Provide the (x, y) coordinate of the cell's center where the given text is located.  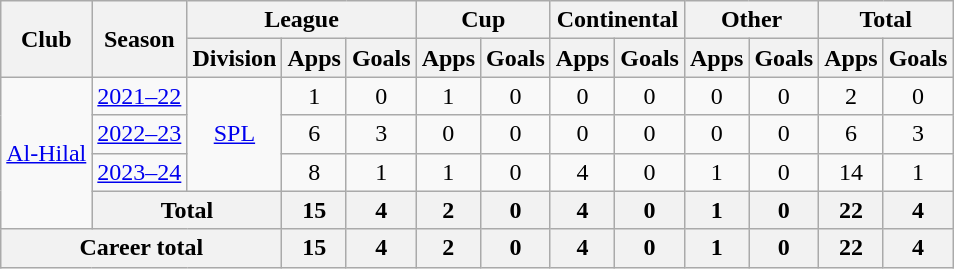
League (302, 20)
Al-Hilal (46, 153)
Continental (617, 20)
2022–23 (140, 134)
Division (234, 58)
SPL (234, 134)
Career total (142, 248)
2023–24 (140, 172)
8 (314, 172)
Club (46, 39)
Season (140, 39)
Other (751, 20)
2021–22 (140, 96)
Cup (483, 20)
14 (851, 172)
